Extract the [X, Y] coordinate from the center of the cell holding the provided text.  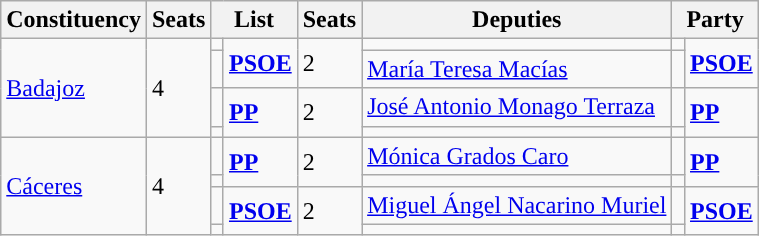
Mónica Grados Caro [517, 156]
List [254, 20]
Badajoz [74, 88]
Deputies [517, 20]
María Teresa Macías [517, 69]
Cáceres [74, 186]
Constituency [74, 20]
José Antonio Monago Terraza [517, 107]
Party [715, 20]
Miguel Ángel Nacarino Muriel [517, 205]
